Detect which cell encompasses the target text, then output its (X, Y) center coordinate. 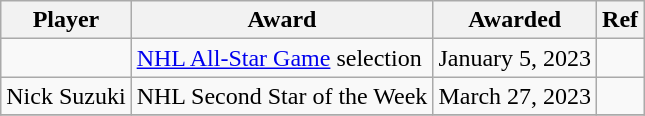
March 27, 2023 (515, 96)
Nick Suzuki (66, 96)
NHL Second Star of the Week (282, 96)
Awarded (515, 20)
NHL All-Star Game selection (282, 58)
Award (282, 20)
January 5, 2023 (515, 58)
Player (66, 20)
Ref (620, 20)
